Provide the [x, y] coordinate of the cell's center where the given text is located.  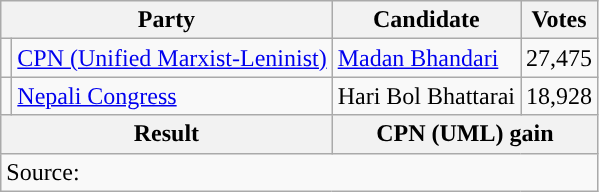
27,475 [560, 58]
Nepali Congress [172, 96]
Votes [560, 20]
18,928 [560, 96]
CPN (Unified Marxist-Leninist) [172, 58]
Source: [300, 172]
Hari Bol Bhattarai [426, 96]
Result [166, 134]
CPN (UML) gain [464, 134]
Madan Bhandari [426, 58]
Party [166, 20]
Candidate [426, 20]
